Extract the (X, Y) coordinate from the center of the cell holding the provided text.  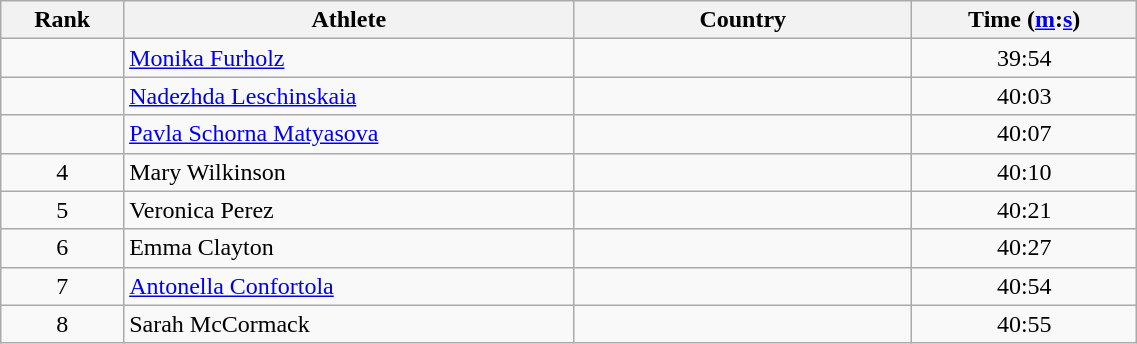
Athlete (349, 20)
Pavla Schorna Matyasova (349, 134)
40:55 (1024, 324)
40:10 (1024, 172)
8 (62, 324)
5 (62, 210)
40:03 (1024, 96)
40:54 (1024, 286)
40:27 (1024, 248)
7 (62, 286)
Rank (62, 20)
Nadezhda Leschinskaia (349, 96)
Antonella Confortola (349, 286)
39:54 (1024, 58)
6 (62, 248)
Monika Furholz (349, 58)
Veronica Perez (349, 210)
40:21 (1024, 210)
Emma Clayton (349, 248)
40:07 (1024, 134)
4 (62, 172)
Country (743, 20)
Sarah McCormack (349, 324)
Time (m:s) (1024, 20)
Mary Wilkinson (349, 172)
